Search for the cell housing the specified text and yield its (x, y) center coordinate. 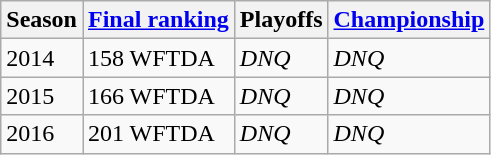
Final ranking (158, 20)
Championship (409, 20)
Season (42, 20)
2016 (42, 134)
201 WFTDA (158, 134)
158 WFTDA (158, 58)
2015 (42, 96)
Playoffs (281, 20)
166 WFTDA (158, 96)
2014 (42, 58)
